Provide the [X, Y] coordinate of the cell's center where the given text is located.  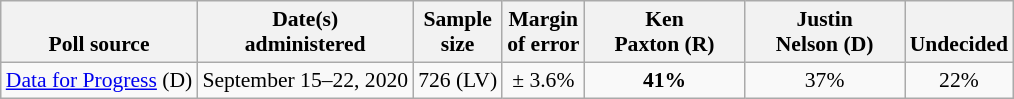
KenPaxton (R) [664, 32]
Poll source [100, 32]
41% [664, 80]
September 15–22, 2020 [305, 80]
Marginof error [543, 32]
Date(s)administered [305, 32]
Data for Progress (D) [100, 80]
Samplesize [458, 32]
726 (LV) [458, 80]
22% [959, 80]
± 3.6% [543, 80]
JustinNelson (D) [825, 32]
37% [825, 80]
Undecided [959, 32]
